Pinpoint the cell where the given text exists, returning its (x, y) midpoint coordinate. 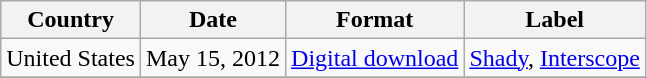
Country (71, 20)
United States (71, 58)
Date (212, 20)
May 15, 2012 (212, 58)
Format (375, 20)
Digital download (375, 58)
Label (554, 20)
Shady, Interscope (554, 58)
